Capture the cell that displays the provided text and extract its [X, Y] central coordinate. 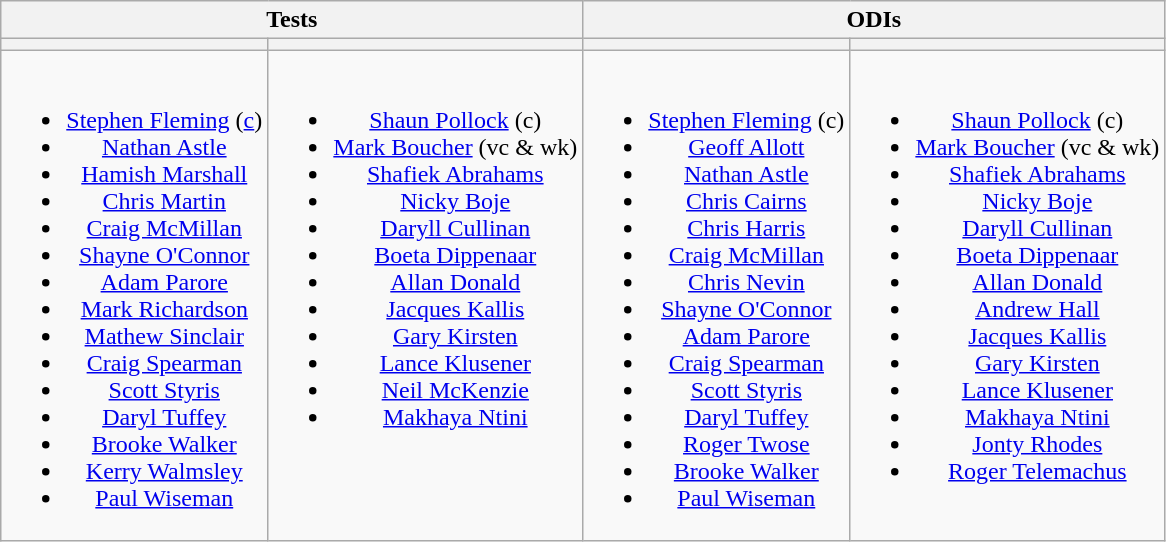
Tests [292, 20]
ODIs [874, 20]
